Capture the cell that displays the provided text and extract its [x, y] central coordinate. 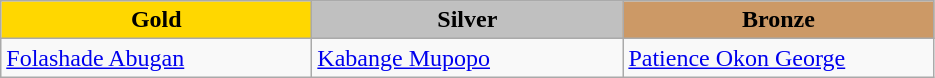
Folashade Abugan [156, 58]
Gold [156, 20]
Kabange Mupopo [468, 58]
Bronze [778, 20]
Patience Okon George [778, 58]
Silver [468, 20]
